Pinpoint the cell where the given text exists, returning its [X, Y] midpoint coordinate. 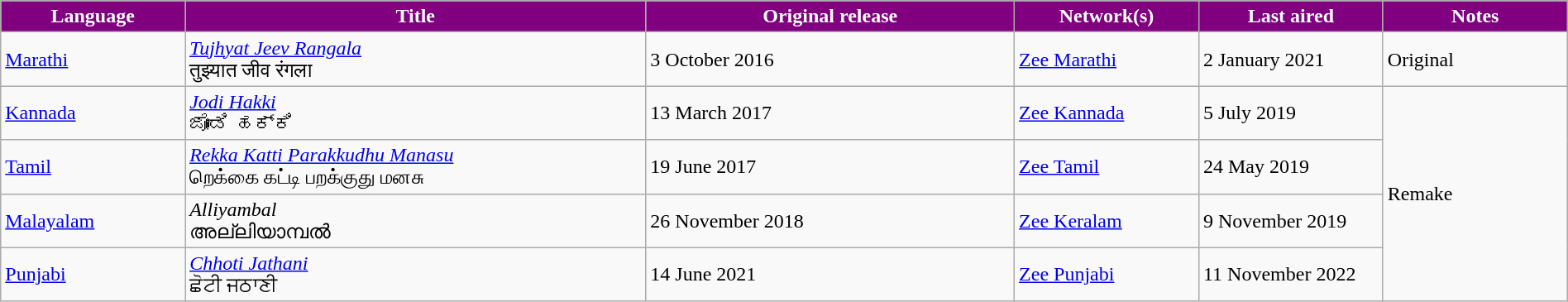
Zee Punjabi [1107, 275]
19 June 2017 [830, 167]
Tujhyat Jeev Rangala तुझ्यात जीव रंगला [415, 60]
Zee Tamil [1107, 167]
Alliyambal അല്ലിയാമ്പൽ [415, 220]
Jodi Hakki ಜೋಡಿ ಹಕ್ಕಿ [415, 113]
Zee Marathi [1107, 60]
9 November 2019 [1290, 220]
Marathi [93, 60]
Remake [1475, 194]
Language [93, 17]
Original release [830, 17]
Zee Kannada [1107, 113]
3 October 2016 [830, 60]
Tamil [93, 167]
Zee Keralam [1107, 220]
Original [1475, 60]
Kannada [93, 113]
Punjabi [93, 275]
Title [415, 17]
11 November 2022 [1290, 275]
Malayalam [93, 220]
13 March 2017 [830, 113]
Rekka Katti Parakkudhu Manasu றெக்கை கட்டி பறக்குது மனசு [415, 167]
Network(s) [1107, 17]
Chhoti Jathani ਛੋਟੀ ਜਠਾਣੀ [415, 275]
Last aired [1290, 17]
24 May 2019 [1290, 167]
26 November 2018 [830, 220]
2 January 2021 [1290, 60]
Notes [1475, 17]
14 June 2021 [830, 275]
5 July 2019 [1290, 113]
